Capture the cell that displays the provided text and extract its (x, y) central coordinate. 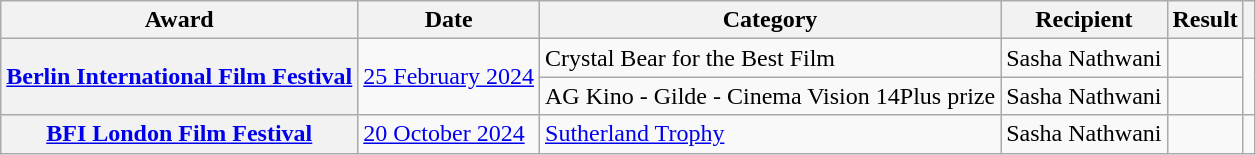
Berlin International Film Festival (180, 77)
Result (1205, 20)
Crystal Bear for the Best Film (770, 58)
Award (180, 20)
BFI London Film Festival (180, 134)
Category (770, 20)
Sutherland Trophy (770, 134)
Date (449, 20)
AG Kino - Gilde - Cinema Vision 14Plus prize (770, 96)
20 October 2024 (449, 134)
Recipient (1084, 20)
25 February 2024 (449, 77)
